Output the (X, Y) coordinate of the center of the cell containing the given text.  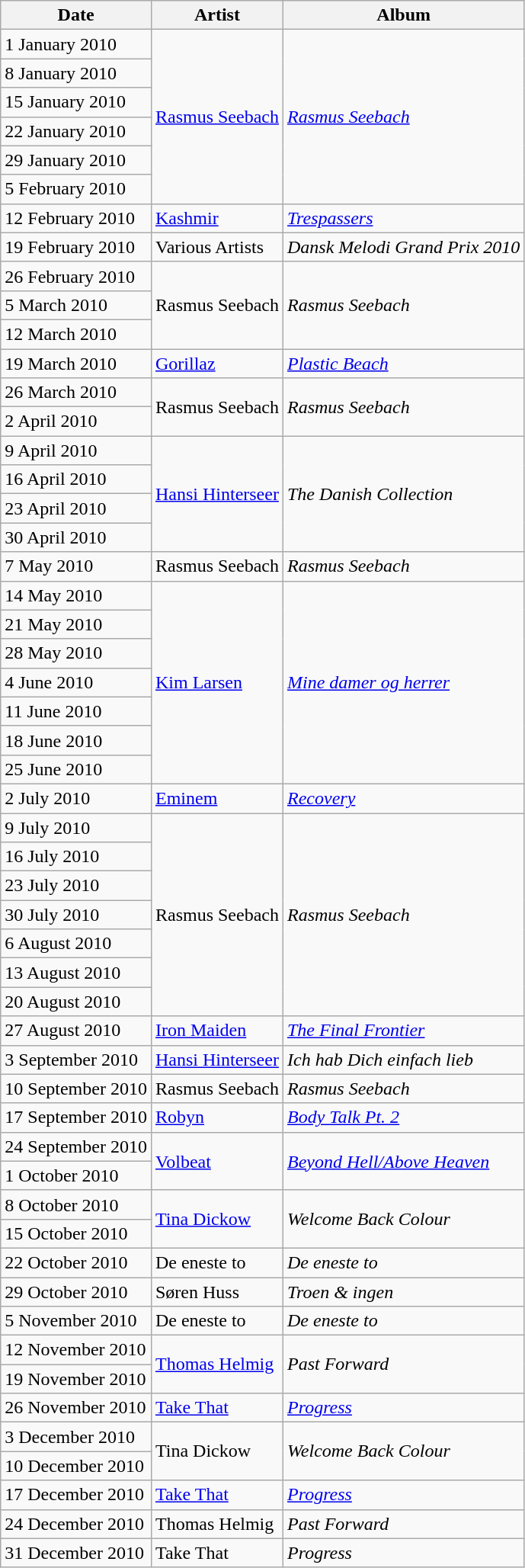
8 January 2010 (76, 73)
Artist (216, 15)
19 February 2010 (76, 247)
17 September 2010 (76, 1117)
22 October 2010 (76, 1262)
Søren Huss (216, 1292)
23 July 2010 (76, 886)
Robyn (216, 1117)
Iron Maiden (216, 1031)
30 July 2010 (76, 915)
Kashmir (216, 218)
9 July 2010 (76, 827)
7 May 2010 (76, 566)
11 June 2010 (76, 711)
30 April 2010 (76, 537)
The Final Frontier (403, 1031)
1 October 2010 (76, 1175)
15 January 2010 (76, 102)
2 July 2010 (76, 798)
Mine damer og herrer (403, 682)
20 August 2010 (76, 1002)
Dansk Melodi Grand Prix 2010 (403, 247)
10 September 2010 (76, 1089)
14 May 2010 (76, 595)
12 February 2010 (76, 218)
12 March 2010 (76, 334)
5 November 2010 (76, 1321)
Kim Larsen (216, 682)
16 July 2010 (76, 857)
5 February 2010 (76, 189)
9 April 2010 (76, 451)
Gorillaz (216, 364)
24 September 2010 (76, 1146)
2 April 2010 (76, 422)
19 March 2010 (76, 364)
21 May 2010 (76, 624)
Various Artists (216, 247)
23 April 2010 (76, 508)
19 November 2010 (76, 1379)
13 August 2010 (76, 973)
Body Talk Pt. 2 (403, 1117)
29 January 2010 (76, 160)
6 August 2010 (76, 944)
28 May 2010 (76, 653)
Plastic Beach (403, 364)
1 January 2010 (76, 44)
24 December 2010 (76, 1524)
Date (76, 15)
31 December 2010 (76, 1553)
27 August 2010 (76, 1031)
29 October 2010 (76, 1292)
3 September 2010 (76, 1060)
12 November 2010 (76, 1350)
26 February 2010 (76, 276)
16 April 2010 (76, 479)
25 June 2010 (76, 769)
Volbeat (216, 1161)
22 January 2010 (76, 131)
The Danish Collection (403, 494)
4 June 2010 (76, 682)
3 December 2010 (76, 1437)
Trespassers (403, 218)
17 December 2010 (76, 1495)
26 March 2010 (76, 393)
Beyond Hell/Above Heaven (403, 1161)
Recovery (403, 798)
26 November 2010 (76, 1408)
Ich hab Dich einfach lieb (403, 1060)
5 March 2010 (76, 305)
10 December 2010 (76, 1466)
Eminem (216, 798)
18 June 2010 (76, 740)
Troen & ingen (403, 1292)
8 October 2010 (76, 1204)
15 October 2010 (76, 1233)
Album (403, 15)
